Find where the given text appears and provide that cell's center as [x, y] coordinate. 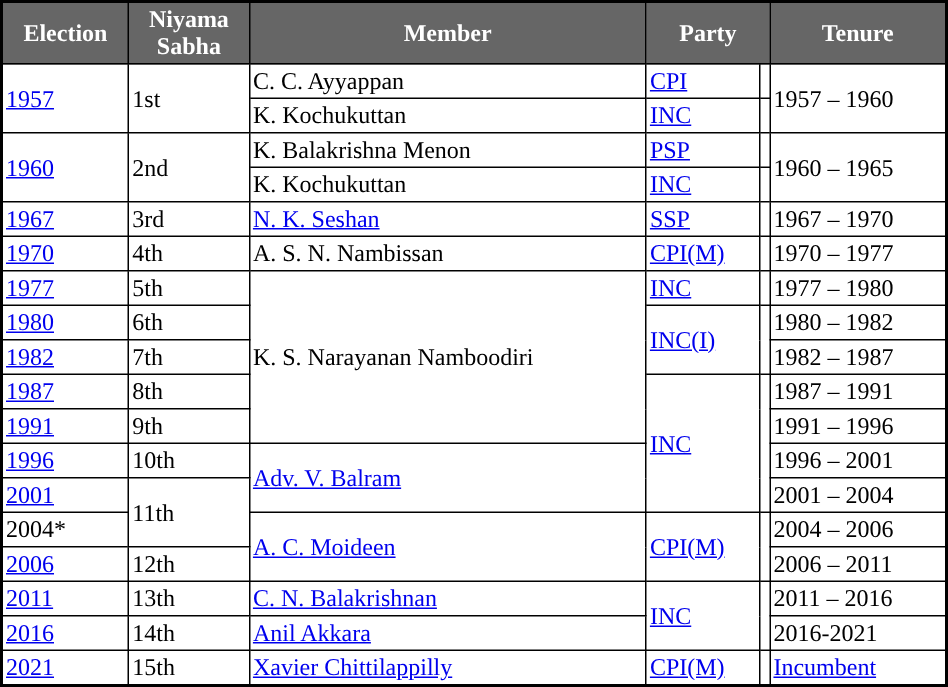
1957 – 1960 [858, 98]
2021 [66, 668]
9th [190, 426]
C. C. Ayyappan [448, 81]
2016 [66, 633]
1980 [66, 322]
1970 – 1977 [858, 253]
12th [190, 564]
Adv. V. Balram [448, 478]
K. Balakrishna Menon [448, 150]
Tenure [858, 33]
1977 – 1980 [858, 288]
2016-2021 [858, 633]
13th [190, 598]
15th [190, 668]
1967 [66, 219]
10th [190, 460]
2006 [66, 564]
2001 – 2004 [858, 495]
2004* [66, 529]
1970 [66, 253]
2004 – 2006 [858, 529]
7th [190, 357]
1982 [66, 357]
A. S. N. Nambissan [448, 253]
1st [190, 98]
2011 [66, 598]
1991 – 1996 [858, 426]
1987 [66, 391]
2nd [190, 168]
CPI [702, 81]
2011 – 2016 [858, 598]
C. N. Balakrishnan [448, 598]
NiyamaSabha [190, 33]
1957 [66, 98]
2006 – 2011 [858, 564]
6th [190, 322]
Xavier Chittilappilly [448, 668]
1991 [66, 426]
1960 – 1965 [858, 168]
N. K. Seshan [448, 219]
3rd [190, 219]
1996 [66, 460]
Anil Akkara [448, 633]
14th [190, 633]
INC(I) [702, 340]
1960 [66, 168]
Party [708, 33]
K. S. Narayanan Namboodiri [448, 357]
PSP [702, 150]
4th [190, 253]
Incumbent [858, 668]
1980 – 1982 [858, 322]
1967 – 1970 [858, 219]
8th [190, 391]
SSP [702, 219]
1982 – 1987 [858, 357]
5th [190, 288]
2001 [66, 495]
Member [448, 33]
1987 – 1991 [858, 391]
Election [66, 33]
A. C. Moideen [448, 546]
1977 [66, 288]
11th [190, 512]
1996 – 2001 [858, 460]
